Capture the cell that displays the provided text and extract its (X, Y) central coordinate. 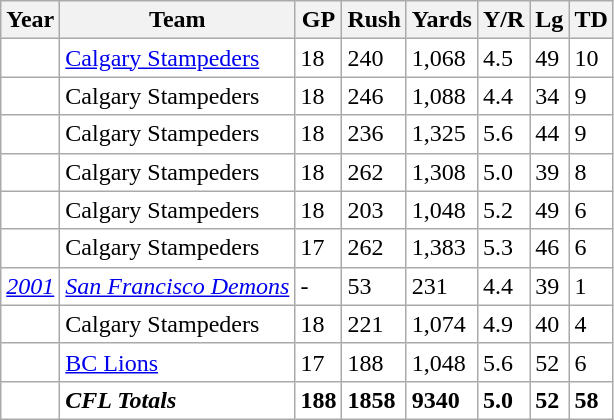
2001 (30, 286)
1,325 (442, 134)
Year (30, 20)
44 (550, 134)
Rush (374, 20)
Team (178, 20)
246 (374, 96)
1,068 (442, 58)
1858 (374, 400)
34 (550, 96)
1,383 (442, 248)
GP (318, 20)
40 (550, 324)
46 (550, 248)
CFL Totals (178, 400)
5.3 (503, 248)
- (318, 286)
BC Lions (178, 362)
9340 (442, 400)
1,088 (442, 96)
San Francisco Demons (178, 286)
58 (591, 400)
TD (591, 20)
5.2 (503, 210)
Yards (442, 20)
231 (442, 286)
8 (591, 172)
240 (374, 58)
221 (374, 324)
Lg (550, 20)
53 (374, 286)
4 (591, 324)
4.9 (503, 324)
1,308 (442, 172)
Y/R (503, 20)
4.5 (503, 58)
1 (591, 286)
1,074 (442, 324)
236 (374, 134)
10 (591, 58)
203 (374, 210)
